Capture the cell that displays the provided text and extract its (X, Y) central coordinate. 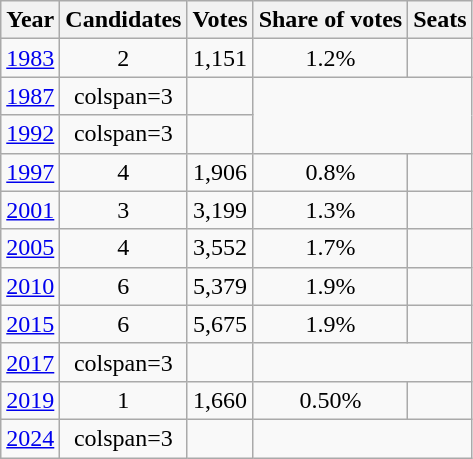
2010 (30, 286)
2017 (30, 362)
5,379 (220, 286)
1983 (30, 58)
2 (124, 58)
3 (124, 210)
1992 (30, 134)
Seats (440, 20)
Year (30, 20)
1.2% (330, 58)
Candidates (124, 20)
2015 (30, 324)
1 (124, 400)
Share of votes (330, 20)
1,660 (220, 400)
2005 (30, 248)
Votes (220, 20)
1.7% (330, 248)
1997 (30, 172)
0.8% (330, 172)
1,906 (220, 172)
3,199 (220, 210)
1,151 (220, 58)
1.3% (330, 210)
2019 (30, 400)
2001 (30, 210)
0.50% (330, 400)
2024 (30, 438)
1987 (30, 96)
3,552 (220, 248)
5,675 (220, 324)
